Return the [X, Y] coordinate for the center point of the cell that contains the specified text.  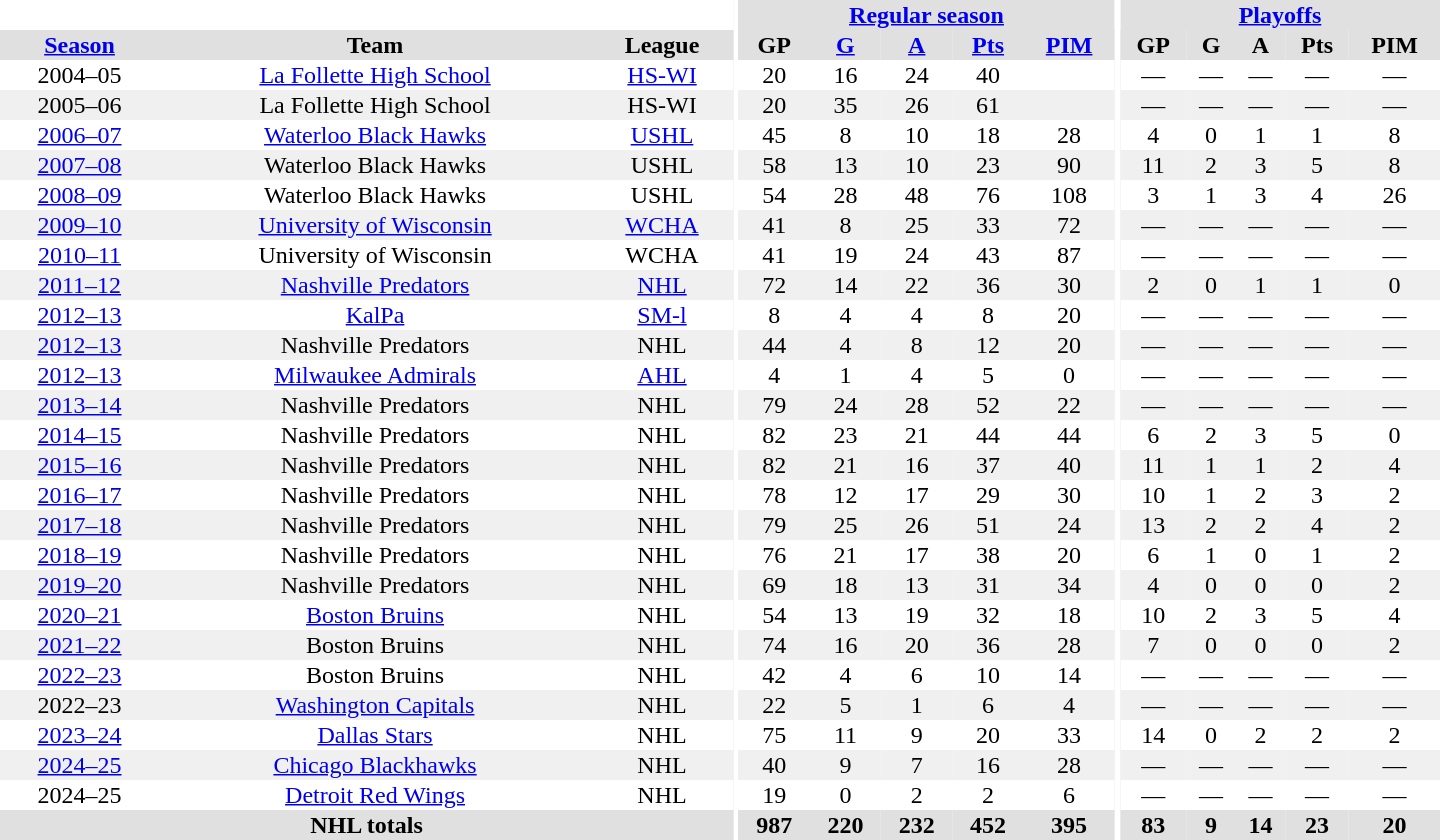
2010–11 [80, 255]
51 [988, 525]
2014–15 [80, 435]
2013–14 [80, 405]
69 [774, 585]
42 [774, 675]
75 [774, 735]
2016–17 [80, 495]
NHL totals [366, 825]
2008–09 [80, 195]
34 [1070, 585]
90 [1070, 165]
Milwaukee Admirals [375, 375]
452 [988, 825]
2020–21 [80, 615]
52 [988, 405]
Season [80, 45]
Detroit Red Wings [375, 795]
2019–20 [80, 585]
2005–06 [80, 105]
29 [988, 495]
83 [1153, 825]
2007–08 [80, 165]
Playoffs [1280, 15]
2009–10 [80, 225]
2018–19 [80, 555]
43 [988, 255]
KalPa [375, 315]
2004–05 [80, 75]
AHL [662, 375]
220 [846, 825]
58 [774, 165]
2021–22 [80, 645]
32 [988, 615]
232 [916, 825]
74 [774, 645]
108 [1070, 195]
Team [375, 45]
38 [988, 555]
37 [988, 465]
987 [774, 825]
395 [1070, 825]
31 [988, 585]
87 [1070, 255]
Dallas Stars [375, 735]
2017–18 [80, 525]
2023–24 [80, 735]
78 [774, 495]
Regular season [927, 15]
League [662, 45]
35 [846, 105]
2015–16 [80, 465]
Washington Capitals [375, 705]
2011–12 [80, 285]
48 [916, 195]
SM-l [662, 315]
61 [988, 105]
Chicago Blackhawks [375, 765]
2006–07 [80, 135]
45 [774, 135]
